Identify which cell holds the provided text, then report its [X, Y] central coordinate. 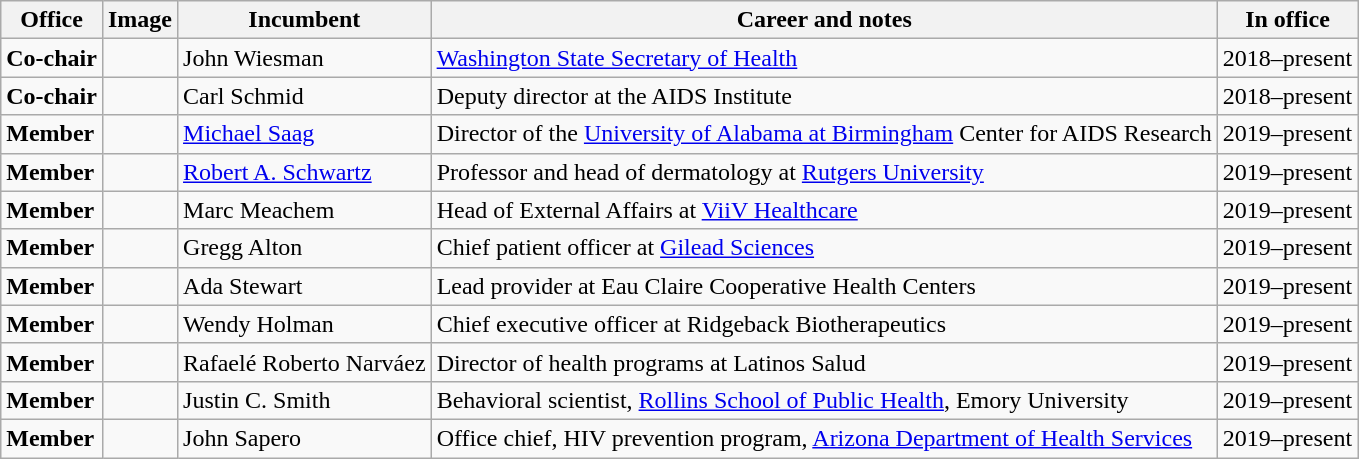
Lead provider at Eau Claire Cooperative Health Centers [824, 286]
Chief patient officer at Gilead Sciences [824, 248]
Justin C. Smith [305, 400]
In office [1287, 20]
Robert A. Schwartz [305, 172]
Image [140, 20]
Chief executive officer at Ridgeback Biotherapeutics [824, 324]
Rafaelé Roberto Narváez [305, 362]
Deputy director at the AIDS Institute [824, 96]
Marc Meachem [305, 210]
Gregg Alton [305, 248]
Carl Schmid [305, 96]
John Wiesman [305, 58]
Director of health programs at Latinos Salud [824, 362]
Behavioral scientist, Rollins School of Public Health, Emory University [824, 400]
John Sapero [305, 438]
Ada Stewart [305, 286]
Director of the University of Alabama at Birmingham Center for AIDS Research [824, 134]
Head of External Affairs at ViiV Healthcare [824, 210]
Professor and head of dermatology at Rutgers University [824, 172]
Incumbent [305, 20]
Office chief, HIV prevention program, Arizona Department of Health Services [824, 438]
Wendy Holman [305, 324]
Office [52, 20]
Michael Saag [305, 134]
Career and notes [824, 20]
Washington State Secretary of Health [824, 58]
